Output the [X, Y] coordinate of the center of the cell containing the given text.  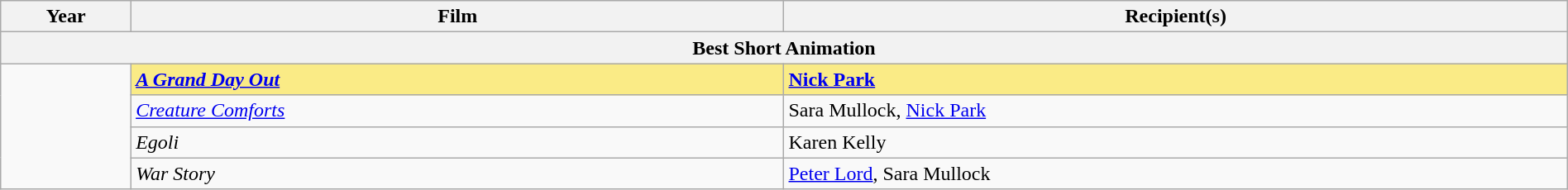
Year [66, 17]
Sara Mullock, Nick Park [1176, 111]
Peter Lord, Sara Mullock [1176, 173]
Nick Park [1176, 79]
Egoli [458, 142]
Recipient(s) [1176, 17]
Karen Kelly [1176, 142]
Film [458, 17]
War Story [458, 173]
Creature Comforts [458, 111]
Best Short Animation [784, 48]
A Grand Day Out [458, 79]
